Determine the (x, y) coordinate at the center of the cell enclosing the given text.  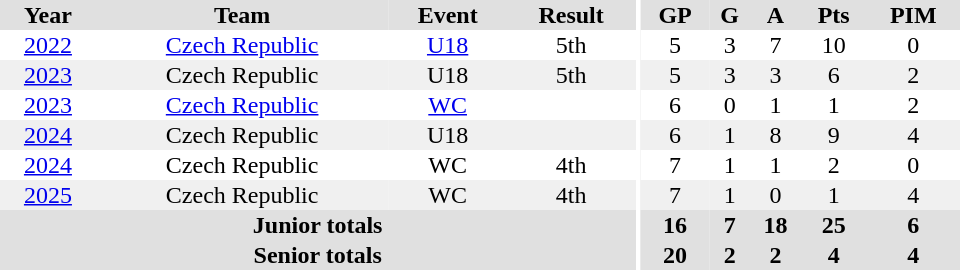
8 (776, 135)
Pts (834, 15)
GP (675, 15)
2022 (48, 45)
20 (675, 255)
10 (834, 45)
Junior totals (318, 225)
Year (48, 15)
G (730, 15)
16 (675, 225)
Event (447, 15)
A (776, 15)
Senior totals (318, 255)
PIM (914, 15)
25 (834, 225)
18 (776, 225)
2025 (48, 195)
Team (242, 15)
Result (571, 15)
9 (834, 135)
